Output the (x, y) coordinate of the center of the cell containing the given text.  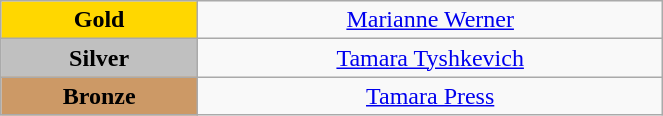
Bronze (100, 96)
Tamara Tyshkevich (430, 58)
Silver (100, 58)
Gold (100, 20)
Tamara Press (430, 96)
Marianne Werner (430, 20)
